For the text-containing cell, return its midpoint in (x, y) coordinate format. 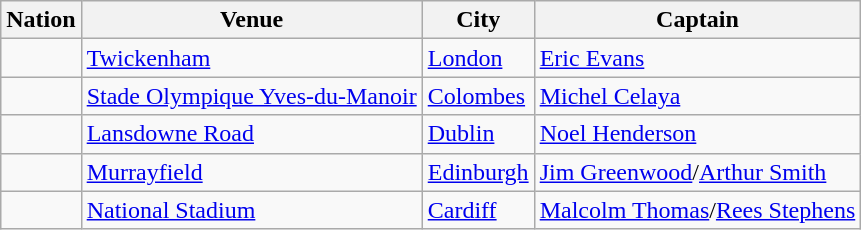
Michel Celaya (698, 96)
Captain (698, 20)
Venue (252, 20)
London (478, 58)
Edinburgh (478, 172)
City (478, 20)
Malcolm Thomas/Rees Stephens (698, 210)
Murrayfield (252, 172)
Colombes (478, 96)
National Stadium (252, 210)
Dublin (478, 134)
Twickenham (252, 58)
Noel Henderson (698, 134)
Eric Evans (698, 58)
Jim Greenwood/Arthur Smith (698, 172)
Stade Olympique Yves-du-Manoir (252, 96)
Cardiff (478, 210)
Lansdowne Road (252, 134)
Nation (41, 20)
